Locate the cell with the specified text and output its (X, Y) center coordinate. 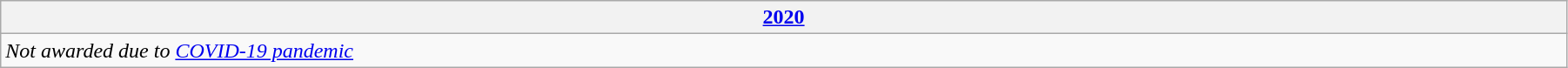
2020 (784, 17)
Not awarded due to COVID-19 pandemic (784, 51)
